Find where the given text appears and provide that cell's center as (X, Y) coordinate. 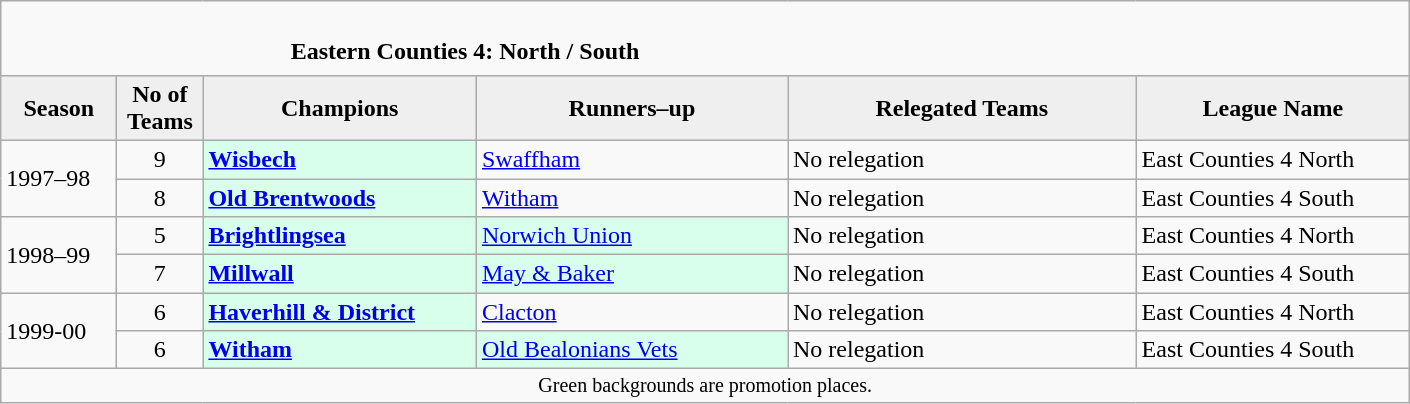
Clacton (632, 312)
9 (160, 159)
Old Brentwoods (340, 197)
Swaffham (632, 159)
No of Teams (160, 108)
Old Bealonians Vets (632, 350)
1997–98 (59, 178)
Runners–up (632, 108)
Norwich Union (632, 236)
7 (160, 274)
League Name (1273, 108)
Season (59, 108)
1998–99 (59, 255)
Champions (340, 108)
8 (160, 197)
Brightlingsea (340, 236)
Haverhill & District (340, 312)
Millwall (340, 274)
Wisbech (340, 159)
Relegated Teams (962, 108)
5 (160, 236)
1999-00 (59, 331)
Green backgrounds are promotion places. (706, 386)
May & Baker (632, 274)
